Capture the cell that displays the provided text and extract its (X, Y) central coordinate. 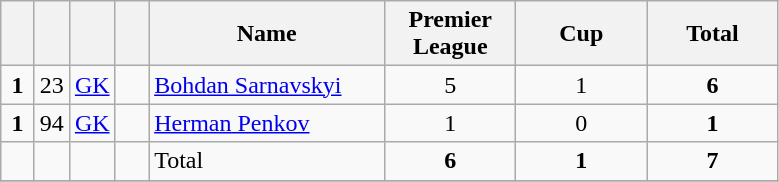
23 (52, 85)
5 (450, 85)
0 (582, 123)
Herman Penkov (267, 123)
Cup (582, 34)
Bohdan Sarnavskyi (267, 85)
Premier League (450, 34)
7 (712, 161)
94 (52, 123)
Name (267, 34)
